Return the [X, Y] coordinate for the center point of the cell that contains the specified text.  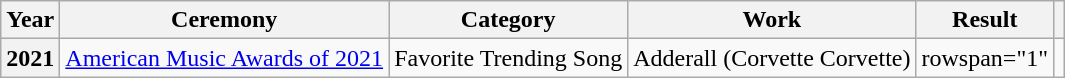
Favorite Trending Song [508, 58]
American Music Awards of 2021 [224, 58]
2021 [30, 58]
Year [30, 20]
Category [508, 20]
Result [985, 20]
Adderall (Corvette Corvette) [772, 58]
rowspan="1" [985, 58]
Ceremony [224, 20]
Work [772, 20]
